Detect which cell encompasses the target text, then output its (x, y) center coordinate. 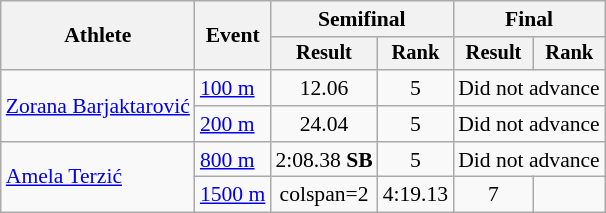
2:08.38 SB (324, 160)
100 m (232, 88)
4:19.13 (416, 195)
Event (232, 36)
colspan=2 (324, 195)
12.06 (324, 88)
Final (529, 19)
Athlete (98, 36)
800 m (232, 160)
Zorana Barjaktarović (98, 106)
24.04 (324, 124)
Amela Terzić (98, 178)
Semifinal (362, 19)
7 (494, 195)
1500 m (232, 195)
200 m (232, 124)
